Identify which cell holds the provided text, then report its (X, Y) central coordinate. 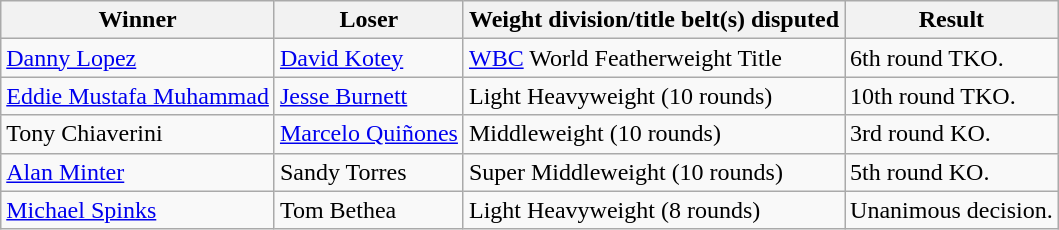
Light Heavyweight (10 rounds) (654, 96)
3rd round KO. (952, 134)
Light Heavyweight (8 rounds) (654, 210)
Jesse Burnett (368, 96)
Middleweight (10 rounds) (654, 134)
Eddie Mustafa Muhammad (138, 96)
Sandy Torres (368, 172)
6th round TKO. (952, 58)
10th round TKO. (952, 96)
Super Middleweight (10 rounds) (654, 172)
Result (952, 20)
Marcelo Quiñones (368, 134)
Tom Bethea (368, 210)
Winner (138, 20)
5th round KO. (952, 172)
Alan Minter (138, 172)
David Kotey (368, 58)
Weight division/title belt(s) disputed (654, 20)
WBC World Featherweight Title (654, 58)
Danny Lopez (138, 58)
Loser (368, 20)
Tony Chiaverini (138, 134)
Unanimous decision. (952, 210)
Michael Spinks (138, 210)
